For the text-containing cell, return its midpoint in (x, y) coordinate format. 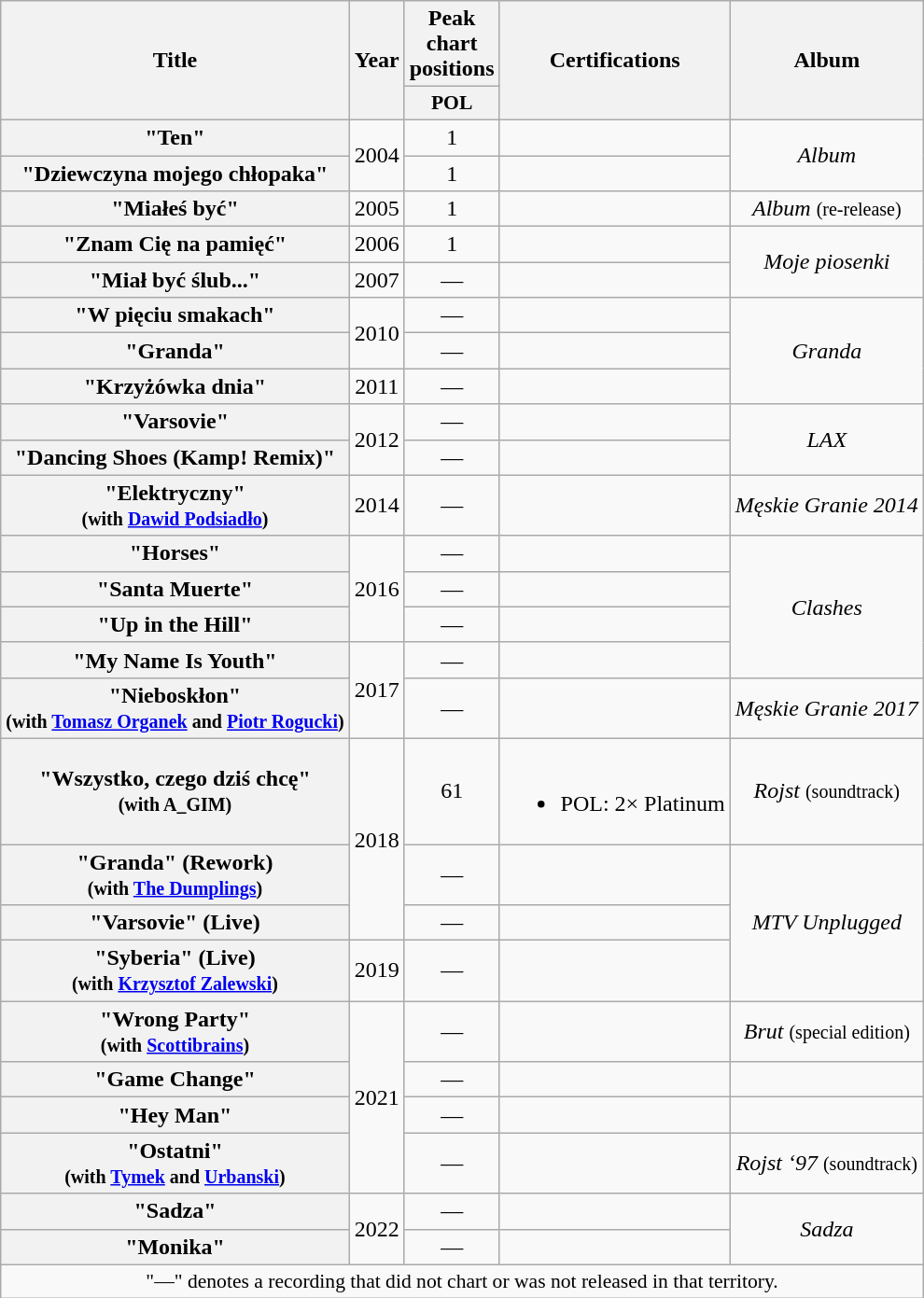
"Znam Cię na pamięć" (175, 244)
Peak chart positions (452, 44)
"Granda" (Rework)(with The Dumplings) (175, 873)
Clashes (827, 607)
"Miał być ślub..." (175, 280)
"Miałeś być" (175, 209)
"My Name Is Youth" (175, 660)
"Syberia" (Live)(with Krzysztof Zalewski) (175, 970)
"Elektryczny"(with Dawid Podsiadło) (175, 506)
"Ostatni"(with Tymek and Urbanski) (175, 1163)
"Game Change" (175, 1080)
Męskie Granie 2014 (827, 506)
"Dancing Shoes (Kamp! Remix)" (175, 457)
2012 (377, 440)
Title (175, 61)
"Monika" (175, 1247)
"Sadza" (175, 1211)
2016 (377, 589)
2011 (377, 386)
LAX (827, 440)
Męskie Granie 2017 (827, 707)
Brut (special edition) (827, 1032)
Year (377, 61)
2005 (377, 209)
"Varsovie" (Live) (175, 923)
2018 (377, 839)
2006 (377, 244)
2007 (377, 280)
2017 (377, 691)
"Dziewczyna mojego chłopaka" (175, 173)
2004 (377, 155)
Certifications (614, 61)
"Up in the Hill" (175, 624)
"Ten" (175, 137)
2019 (377, 970)
"—" denotes a recording that did not chart or was not released in that territory. (463, 1281)
Album (re-release) (827, 209)
MTV Unplugged (827, 922)
Sadza (827, 1229)
Rojst ‘97 (soundtrack) (827, 1163)
"W pięciu smakach" (175, 315)
"Krzyżówka dnia" (175, 386)
"Varsovie" (175, 422)
2022 (377, 1229)
Granda (827, 351)
"Granda" (175, 351)
2014 (377, 506)
"Santa Muerte" (175, 589)
POL (452, 104)
2021 (377, 1097)
POL: 2× Platinum (614, 791)
"Wszystko, czego dziś chcę"(with A_GIM) (175, 791)
Moje piosenki (827, 262)
"Wrong Party"(with Scottibrains) (175, 1032)
"Nieboskłon"(with Tomasz Organek and Piotr Rogucki) (175, 707)
Rojst (soundtrack) (827, 791)
"Horses" (175, 553)
"Hey Man" (175, 1115)
61 (452, 791)
2010 (377, 333)
